Locate the cell with the specified text and output its (X, Y) center coordinate. 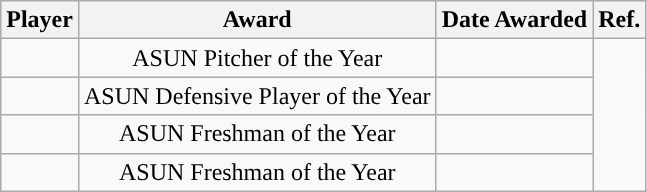
Award (257, 20)
Ref. (620, 20)
Date Awarded (514, 20)
ASUN Pitcher of the Year (257, 58)
Player (40, 20)
ASUN Defensive Player of the Year (257, 96)
